Output the (x, y) coordinate of the center of the cell containing the given text.  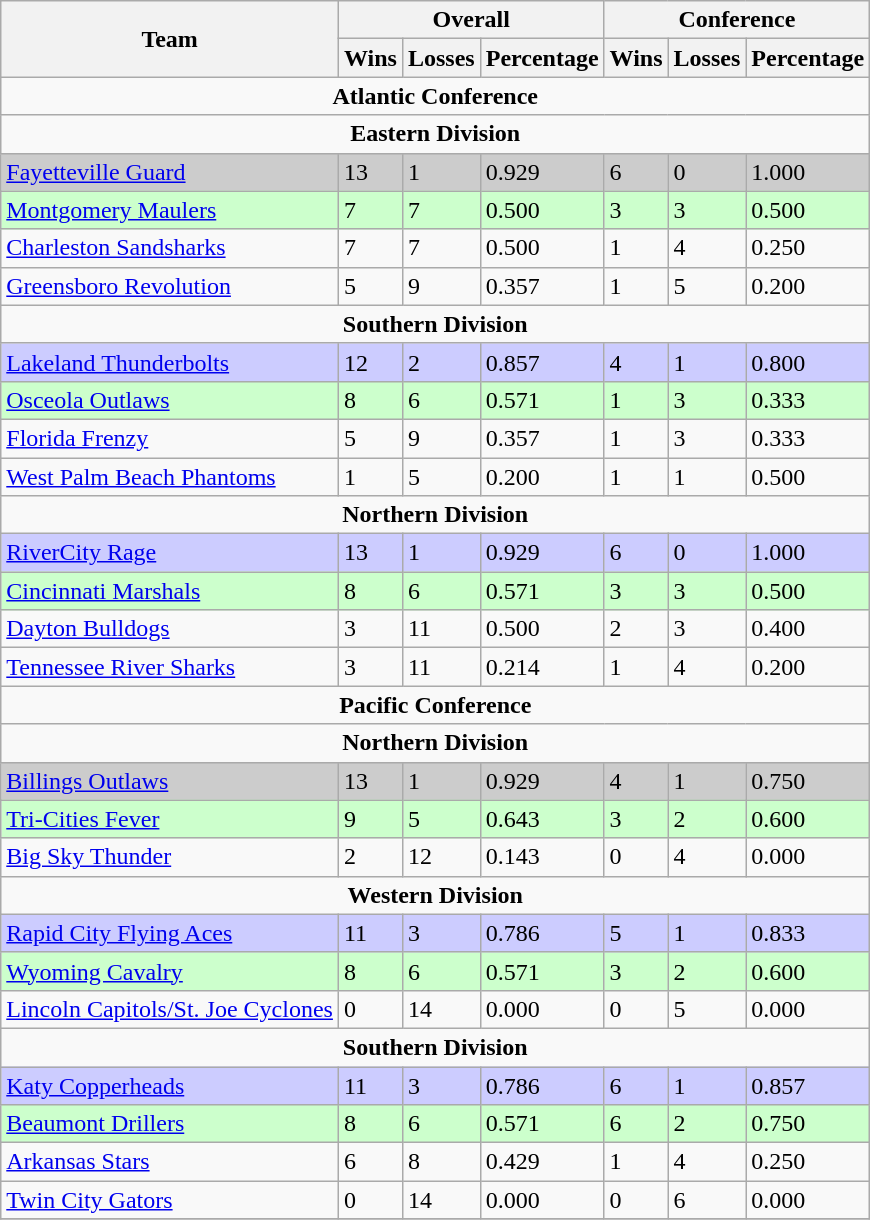
0.400 (808, 629)
Eastern Division (436, 134)
Twin City Gators (170, 1200)
0.833 (808, 933)
Atlantic Conference (436, 96)
Lakeland Thunderbolts (170, 362)
Dayton Bulldogs (170, 629)
Overall (471, 20)
Lincoln Capitols/St. Joe Cyclones (170, 1009)
Tri-Cities Fever (170, 819)
Florida Frenzy (170, 438)
0.214 (542, 667)
Rapid City Flying Aces (170, 933)
Western Division (436, 895)
Beaumont Drillers (170, 1124)
Arkansas Stars (170, 1162)
Conference (737, 20)
Katy Copperheads (170, 1085)
Tennessee River Sharks (170, 667)
0.429 (542, 1162)
Team (170, 39)
0.643 (542, 819)
0.143 (542, 857)
Montgomery Maulers (170, 210)
Greensboro Revolution (170, 286)
0.800 (808, 362)
Billings Outlaws (170, 781)
Charleston Sandsharks (170, 248)
Big Sky Thunder (170, 857)
Wyoming Cavalry (170, 971)
Cincinnati Marshals (170, 591)
Pacific Conference (436, 705)
Osceola Outlaws (170, 400)
Fayetteville Guard (170, 172)
West Palm Beach Phantoms (170, 477)
RiverCity Rage (170, 553)
